Find where the given text appears and provide that cell's center as (x, y) coordinate. 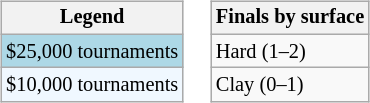
$10,000 tournaments (92, 85)
Hard (1–2) (290, 51)
Clay (0–1) (290, 85)
$25,000 tournaments (92, 51)
Finals by surface (290, 18)
Legend (92, 18)
